Output the (x, y) coordinate of the center of the cell containing the given text.  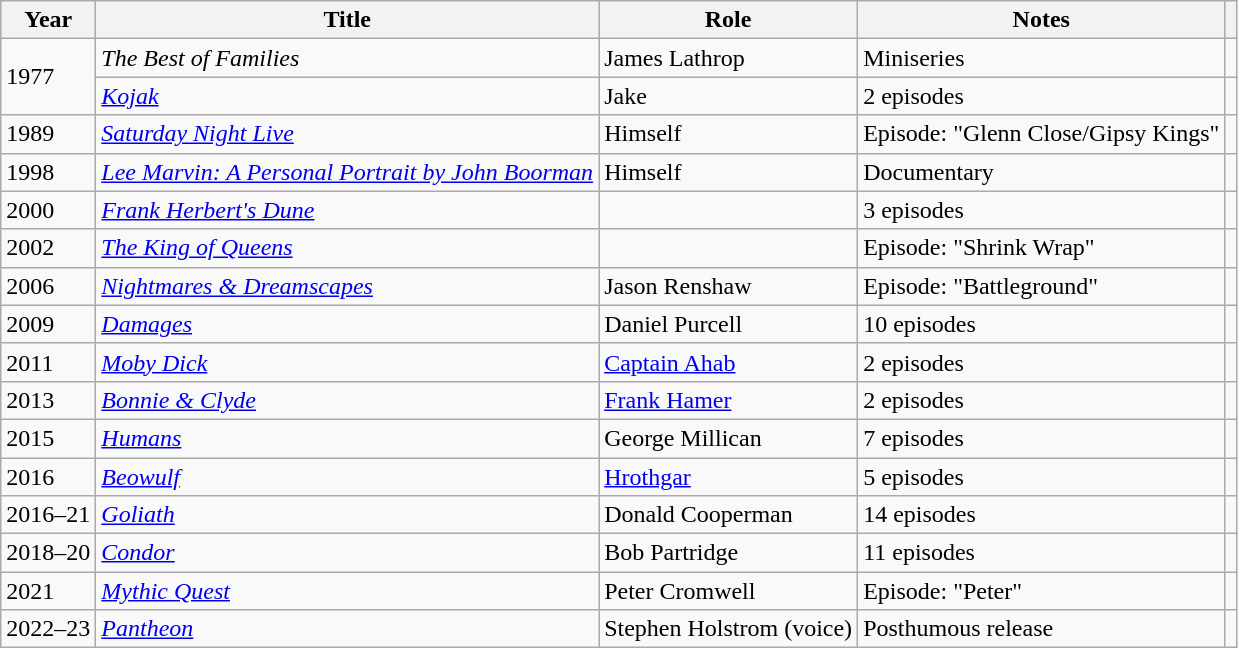
Humans (348, 438)
5 episodes (1042, 477)
Condor (348, 553)
Lee Marvin: A Personal Portrait by John Boorman (348, 172)
Miniseries (1042, 58)
Notes (1042, 20)
Goliath (348, 515)
7 episodes (1042, 438)
2018–20 (48, 553)
1998 (48, 172)
Captain Ahab (728, 362)
2000 (48, 210)
Hrothgar (728, 477)
Saturday Night Live (348, 134)
2009 (48, 324)
1977 (48, 77)
Role (728, 20)
Damages (348, 324)
Pantheon (348, 629)
Posthumous release (1042, 629)
Kojak (348, 96)
Jason Renshaw (728, 286)
2015 (48, 438)
2013 (48, 400)
Episode: "Battleground" (1042, 286)
Moby Dick (348, 362)
1989 (48, 134)
The Best of Families (348, 58)
Jake (728, 96)
Episode: "Shrink Wrap" (1042, 248)
2021 (48, 591)
Documentary (1042, 172)
George Millican (728, 438)
2006 (48, 286)
Episode: "Glenn Close/Gipsy Kings" (1042, 134)
10 episodes (1042, 324)
2022–23 (48, 629)
2011 (48, 362)
Nightmares & Dreamscapes (348, 286)
The King of Queens (348, 248)
Year (48, 20)
Frank Hamer (728, 400)
Beowulf (348, 477)
James Lathrop (728, 58)
Frank Herbert's Dune (348, 210)
Stephen Holstrom (voice) (728, 629)
Episode: "Peter" (1042, 591)
2002 (48, 248)
Mythic Quest (348, 591)
Daniel Purcell (728, 324)
Peter Cromwell (728, 591)
Title (348, 20)
Donald Cooperman (728, 515)
11 episodes (1042, 553)
2016–21 (48, 515)
Bonnie & Clyde (348, 400)
Bob Partridge (728, 553)
2016 (48, 477)
3 episodes (1042, 210)
14 episodes (1042, 515)
